Extract the [x, y] coordinate from the center of the cell holding the provided text.  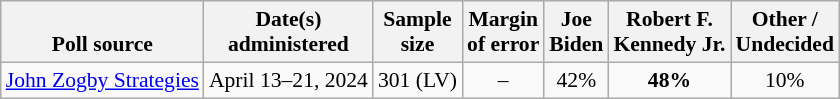
Other /Undecided [784, 32]
Samplesize [418, 32]
Robert F.Kennedy Jr. [669, 32]
48% [669, 80]
JoeBiden [576, 32]
Marginof error [503, 32]
Date(s)administered [288, 32]
John Zogby Strategies [102, 80]
Poll source [102, 32]
10% [784, 80]
April 13–21, 2024 [288, 80]
42% [576, 80]
301 (LV) [418, 80]
– [503, 80]
